Detect which cell encompasses the target text, then output its (X, Y) center coordinate. 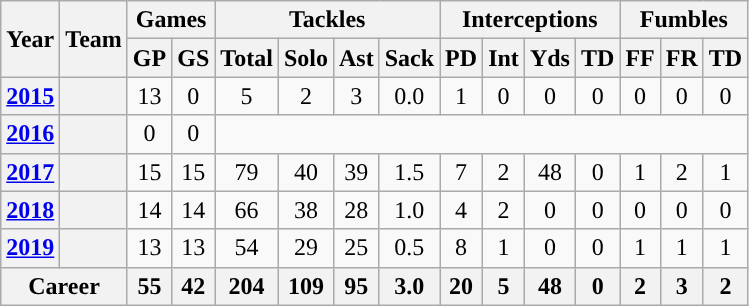
Total (247, 58)
Interceptions (530, 20)
Fumbles (684, 20)
Tackles (328, 20)
3.0 (409, 286)
28 (356, 210)
Games (170, 20)
95 (356, 286)
Solo (306, 58)
109 (306, 286)
4 (462, 210)
38 (306, 210)
Career (64, 286)
2017 (30, 172)
8 (462, 248)
29 (306, 248)
79 (247, 172)
54 (247, 248)
GS (194, 58)
0.0 (409, 96)
7 (462, 172)
1.0 (409, 210)
20 (462, 286)
66 (247, 210)
Yds (550, 58)
0.5 (409, 248)
Year (30, 39)
GP (149, 58)
40 (306, 172)
Team (94, 39)
39 (356, 172)
Int (504, 58)
1.5 (409, 172)
Ast (356, 58)
2016 (30, 134)
42 (194, 286)
FR (682, 58)
2019 (30, 248)
FF (640, 58)
Sack (409, 58)
204 (247, 286)
2018 (30, 210)
25 (356, 248)
55 (149, 286)
PD (462, 58)
2015 (30, 96)
